Return [X, Y] of the center of cell containing provided text 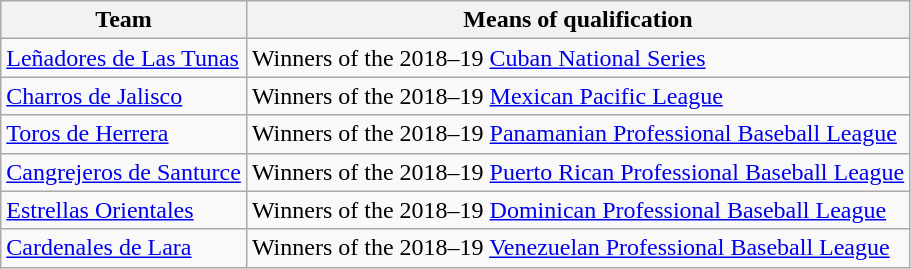
Winners of the 2018–19 Dominican Professional Baseball League [578, 210]
Means of qualification [578, 20]
Estrellas Orientales [124, 210]
Winners of the 2018–19 Venezuelan Professional Baseball League [578, 248]
Winners of the 2018–19 Panamanian Professional Baseball League [578, 134]
Cangrejeros de Santurce [124, 172]
Cardenales de Lara [124, 248]
Toros de Herrera [124, 134]
Team [124, 20]
Leñadores de Las Tunas [124, 58]
Winners of the 2018–19 Mexican Pacific League [578, 96]
Winners of the 2018–19 Cuban National Series [578, 58]
Charros de Jalisco [124, 96]
Winners of the 2018–19 Puerto Rican Professional Baseball League [578, 172]
